Pinpoint the cell where the given text exists, returning its [X, Y] midpoint coordinate. 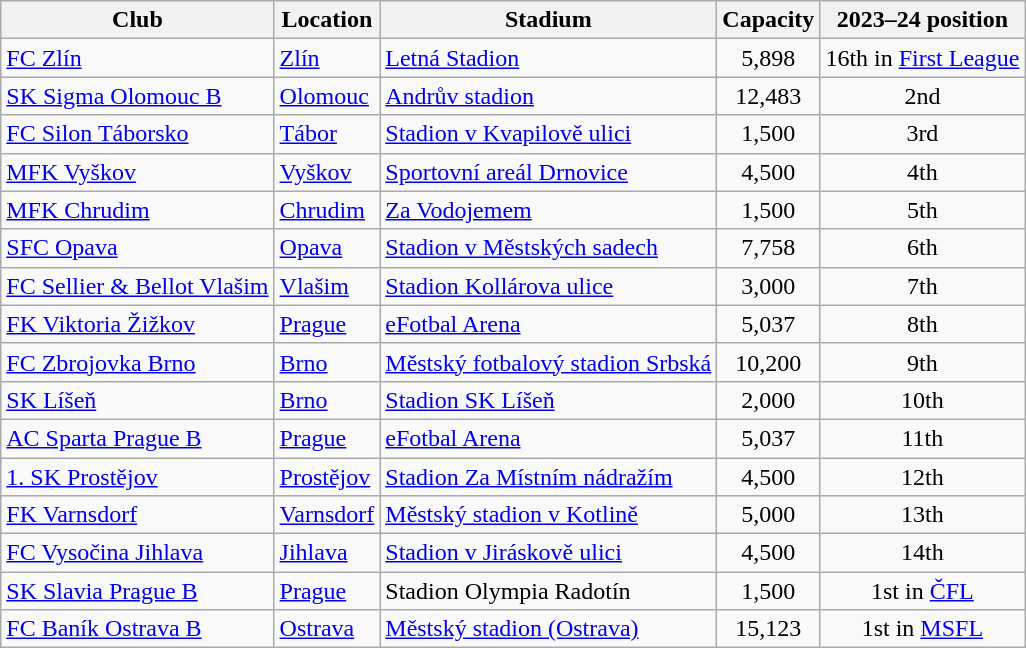
15,123 [768, 629]
1st in MSFL [922, 629]
2023–24 position [922, 20]
Location [327, 20]
12,483 [768, 96]
Opava [327, 248]
14th [922, 553]
SK Líšeň [138, 400]
16th in First League [922, 58]
Club [138, 20]
Sportovní areál Drnovice [548, 172]
Stadion Olympia Radotín [548, 591]
Stadion Kollárova ulice [548, 286]
FC Zbrojovka Brno [138, 362]
Chrudim [327, 210]
FC Vysočina Jihlava [138, 553]
Zlín [327, 58]
Varnsdorf [327, 515]
4th [922, 172]
FK Viktoria Žižkov [138, 324]
12th [922, 477]
7,758 [768, 248]
MFK Vyškov [138, 172]
Městský stadion (Ostrava) [548, 629]
Letná Stadion [548, 58]
2nd [922, 96]
1st in ČFL [922, 591]
Městský fotbalový stadion Srbská [548, 362]
Jihlava [327, 553]
3rd [922, 134]
FK Varnsdorf [138, 515]
5,898 [768, 58]
Capacity [768, 20]
2,000 [768, 400]
13th [922, 515]
SK Sigma Olomouc B [138, 96]
Stadion SK Líšeň [548, 400]
10,200 [768, 362]
Stadium [548, 20]
Prostějov [327, 477]
Stadion v Městských sadech [548, 248]
Olomouc [327, 96]
Stadion Za Místním nádražím [548, 477]
3,000 [768, 286]
MFK Chrudim [138, 210]
Vyškov [327, 172]
Stadion v Kvapilově ulici [548, 134]
8th [922, 324]
SFC Opava [138, 248]
FC Sellier & Bellot Vlašim [138, 286]
1. SK Prostějov [138, 477]
FC Silon Táborsko [138, 134]
5th [922, 210]
7th [922, 286]
5,000 [768, 515]
SK Slavia Prague B [138, 591]
9th [922, 362]
11th [922, 438]
Tábor [327, 134]
Ostrava [327, 629]
Vlašim [327, 286]
AC Sparta Prague B [138, 438]
FC Baník Ostrava B [138, 629]
Městský stadion v Kotlině [548, 515]
6th [922, 248]
Za Vodojemem [548, 210]
FC Zlín [138, 58]
10th [922, 400]
Stadion v Jiráskově ulici [548, 553]
Andrův stadion [548, 96]
